For the text-containing cell, return its midpoint in (X, Y) coordinate format. 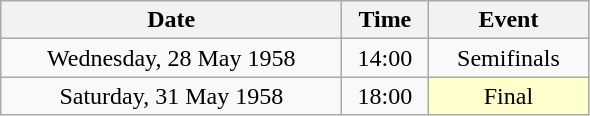
Event (508, 20)
Date (172, 20)
18:00 (385, 96)
Wednesday, 28 May 1958 (172, 58)
Saturday, 31 May 1958 (172, 96)
Semifinals (508, 58)
14:00 (385, 58)
Time (385, 20)
Final (508, 96)
